Provide the [X, Y] coordinate of the cell's center where the given text is located.  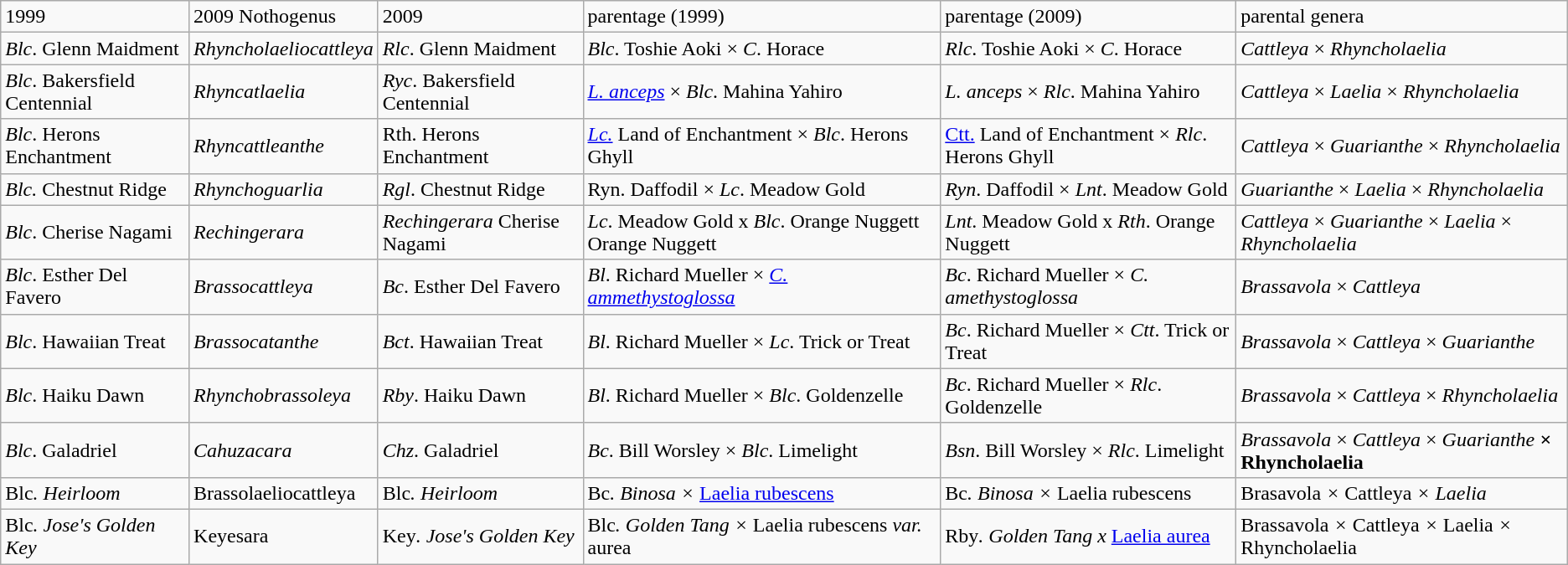
Bc. Richard Mueller × C. amethystoglossa [1089, 286]
1999 [95, 17]
Blc. Toshie Aoki × C. Horace [762, 49]
Brassavola × Cattleya × Rhyncholaelia [1402, 395]
Ryc. Bakersfield Centennial [481, 92]
Bc. Bill Worsley × Blc. Limelight [762, 450]
Brassavola × Cattleya × Laelia × Rhyncholaelia [1402, 536]
Brassolaeliocattleya [284, 493]
Brassocattleya [284, 286]
Bct. Hawaiian Treat [481, 342]
Blc. Glenn Maidment [95, 49]
Keyesara [284, 536]
Brassavola × Cattleya × Guarianthe [1402, 342]
Rechingerara [284, 233]
Rby. Haiku Dawn [481, 395]
Cattleya × Guarianthe × Rhyncholaelia [1402, 146]
Cattleya × Laelia × Rhyncholaelia [1402, 92]
Bc. Richard Mueller × Rlc. Goldenzelle [1089, 395]
Blc. Haiku Dawn [95, 395]
Bl. Richard Mueller × Blc. Goldenzelle [762, 395]
Brassavola × Cattleya [1402, 286]
Rhyncattleanthe [284, 146]
Rhyncholaeliocattleya [284, 49]
Bl. Richard Mueller × Lc. Trick or Treat [762, 342]
Bsn. Bill Worsley × Rlc. Limelight [1089, 450]
Brassavola × Cattleya × Guarianthe × Rhyncholaelia [1402, 450]
Lc. Meadow Gold x Blc. Orange Nuggett Orange Nuggett [762, 233]
parentage (1999) [762, 17]
Brasavola × Cattleya × Laelia [1402, 493]
Blc. Bakersfield Centennial [95, 92]
Rlc. Glenn Maidment [481, 49]
Rby. Golden Tang x Laelia aurea [1089, 536]
Cattleya × Rhyncholaelia [1402, 49]
Rlc. Toshie Aoki × C. Horace [1089, 49]
Blc. Hawaiian Treat [95, 342]
Cattleya × Guarianthe × Laelia × Rhyncholaelia [1402, 233]
Blc. Cherise Nagami [95, 233]
Rhynchobrassoleya [284, 395]
Blc. Herons Enchantment [95, 146]
Blc. Galadriel [95, 450]
Blc. Golden Tang × Laelia rubescens var. aurea [762, 536]
Chz. Galadriel [481, 450]
Blc. Esther Del Favero [95, 286]
Blc. Jose's Golden Key [95, 536]
Key. Jose's Golden Key [481, 536]
Rgl. Chestnut Ridge [481, 189]
Lnt. Meadow Gold x Rth. Orange Nuggett [1089, 233]
Bc. Esther Del Favero [481, 286]
2009 [481, 17]
Rechingerara Cherise Nagami [481, 233]
Bc. Richard Mueller × Ctt. Trick or Treat [1089, 342]
Lc. Land of Enchantment × Blc. Herons Ghyll [762, 146]
Ctt. Land of Enchantment × Rlc. Herons Ghyll [1089, 146]
Cahuzacara [284, 450]
Rth. Herons Enchantment [481, 146]
parental genera [1402, 17]
L. anceps × Rlc. Mahina Yahiro [1089, 92]
L. anceps × Blc. Mahina Yahiro [762, 92]
parentage (2009) [1089, 17]
Ryn. Daffodil × Lc. Meadow Gold [762, 189]
2009 Nothogenus [284, 17]
Rhyncatlaelia [284, 92]
Brassocatanthe [284, 342]
Blc. Chestnut Ridge [95, 189]
Ryn. Daffodil × Lnt. Meadow Gold [1089, 189]
Bl. Richard Mueller × C. ammethystoglossa [762, 286]
Rhynchoguarlia [284, 189]
Guarianthe × Laelia × Rhyncholaelia [1402, 189]
